Provide the (x, y) coordinate of the cell's center where the given text is located.  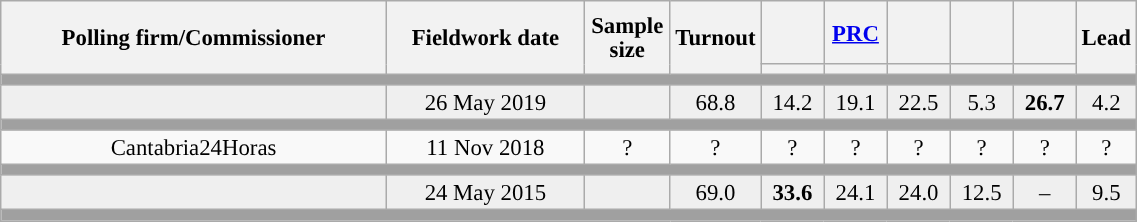
24.1 (856, 194)
4.2 (1106, 102)
Fieldwork date (485, 38)
9.5 (1106, 194)
26.7 (1044, 102)
11 Nov 2018 (485, 148)
24 May 2015 (485, 194)
68.8 (716, 102)
Cantabria24Horas (194, 148)
22.5 (918, 102)
Lead (1106, 38)
5.3 (982, 102)
14.2 (792, 102)
Sample size (627, 38)
PRC (856, 32)
19.1 (856, 102)
– (1044, 194)
26 May 2019 (485, 102)
69.0 (716, 194)
Turnout (716, 38)
24.0 (918, 194)
33.6 (792, 194)
Polling firm/Commissioner (194, 38)
12.5 (982, 194)
